Determine the (x, y) coordinate at the center of the cell enclosing the given text.  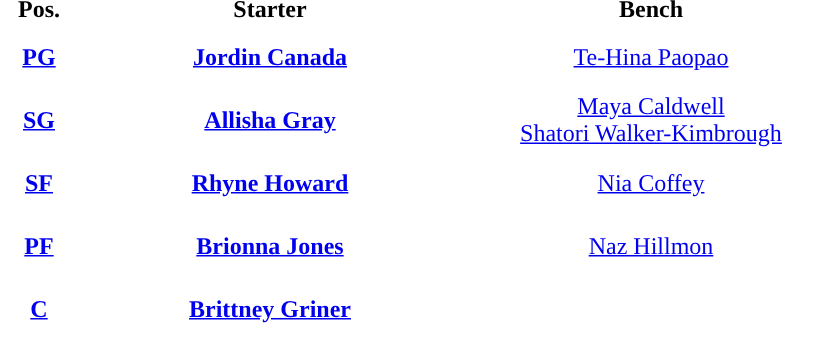
Jordin Canada (270, 57)
C (39, 309)
Brionna Jones (270, 246)
SG (39, 120)
Allisha Gray (270, 120)
Naz Hillmon (651, 246)
Nia Coffey (651, 183)
PF (39, 246)
Maya CaldwellShatori Walker-Kimbrough (651, 120)
PG (39, 57)
SF (39, 183)
Te-Hina Paopao (651, 57)
Rhyne Howard (270, 183)
Brittney Griner (270, 309)
